Detect which cell encompasses the target text, then output its (X, Y) center coordinate. 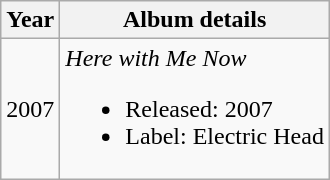
Year (30, 20)
2007 (30, 109)
Album details (195, 20)
Here with Me NowReleased: 2007Label: Electric Head (195, 109)
